Scan for the cell matching the given text and deliver its (X, Y) coordinate at center. 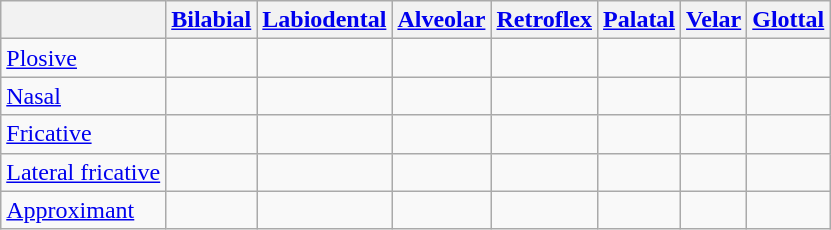
Labiodental (324, 20)
Bilabial (212, 20)
Glottal (788, 20)
Approximant (84, 210)
Lateral fricative (84, 172)
Palatal (640, 20)
Alveolar (442, 20)
Fricative (84, 134)
Nasal (84, 96)
Retroflex (544, 20)
Velar (714, 20)
Plosive (84, 58)
